Identify which cell holds the provided text, then report its [x, y] central coordinate. 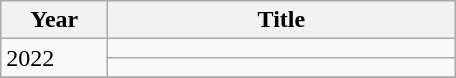
Title [282, 20]
Year [54, 20]
2022 [54, 58]
